Return the (x, y) coordinate for the center point of the cell that contains the specified text.  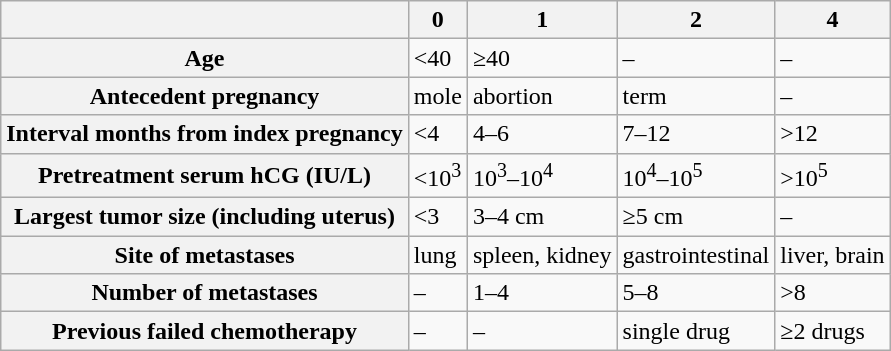
<4 (438, 134)
5–8 (696, 293)
≥40 (542, 58)
4 (832, 20)
Largest tumor size (including uterus) (205, 217)
Previous failed chemotherapy (205, 331)
Number of metastases (205, 293)
mole (438, 96)
0 (438, 20)
abortion (542, 96)
2 (696, 20)
≥5 cm (696, 217)
single drug (696, 331)
<3 (438, 217)
Pretreatment serum hCG (IU/L) (205, 176)
4–6 (542, 134)
>105 (832, 176)
>8 (832, 293)
lung (438, 255)
spleen, kidney (542, 255)
gastrointestinal (696, 255)
1 (542, 20)
Antecedent pregnancy (205, 96)
Interval months from index pregnancy (205, 134)
≥2 drugs (832, 331)
Age (205, 58)
<40 (438, 58)
<103 (438, 176)
1–4 (542, 293)
103–104 (542, 176)
104–105 (696, 176)
liver, brain (832, 255)
3–4 cm (542, 217)
>12 (832, 134)
7–12 (696, 134)
term (696, 96)
Site of metastases (205, 255)
